Find where the given text appears and provide that cell's center as (X, Y) coordinate. 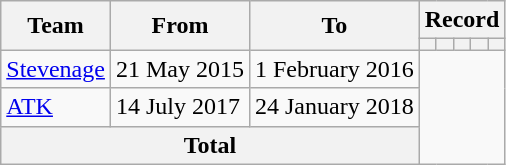
21 May 2015 (180, 69)
24 January 2018 (334, 107)
Record (462, 20)
Team (56, 26)
To (334, 26)
14 July 2017 (180, 107)
From (180, 26)
Total (210, 145)
Stevenage (56, 69)
ATK (56, 107)
1 February 2016 (334, 69)
